Return the [X, Y] coordinate for the center point of the cell that contains the specified text.  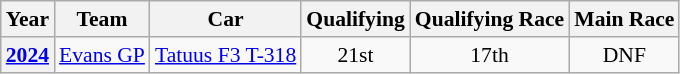
2024 [28, 55]
17th [490, 55]
Main Race [624, 19]
Team [102, 19]
DNF [624, 55]
Qualifying Race [490, 19]
Qualifying [355, 19]
Evans GP [102, 55]
Year [28, 19]
21st [355, 55]
Tatuus F3 T-318 [226, 55]
Car [226, 19]
